From the cell containing the given text, extract its center point as (X, Y) coordinate. 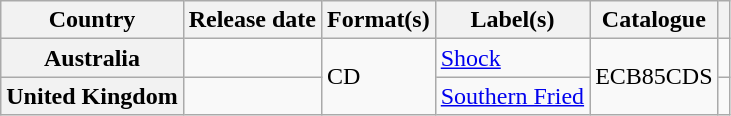
Shock (512, 58)
United Kingdom (92, 96)
Australia (92, 58)
Format(s) (379, 20)
Catalogue (654, 20)
Southern Fried (512, 96)
Country (92, 20)
Label(s) (512, 20)
Release date (252, 20)
CD (379, 77)
ECB85CDS (654, 77)
